Output the [X, Y] coordinate of the center of the cell containing the given text.  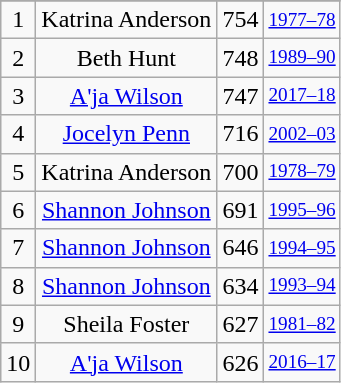
Jocelyn Penn [126, 134]
1 [18, 20]
1978–79 [302, 172]
700 [240, 172]
747 [240, 96]
748 [240, 58]
6 [18, 210]
2002–03 [302, 134]
691 [240, 210]
2 [18, 58]
Sheila Foster [126, 324]
1994–95 [302, 248]
627 [240, 324]
1995–96 [302, 210]
626 [240, 362]
4 [18, 134]
1993–94 [302, 286]
1981–82 [302, 324]
3 [18, 96]
9 [18, 324]
5 [18, 172]
754 [240, 20]
716 [240, 134]
8 [18, 286]
Beth Hunt [126, 58]
7 [18, 248]
10 [18, 362]
646 [240, 248]
1989–90 [302, 58]
2017–18 [302, 96]
2016–17 [302, 362]
1977–78 [302, 20]
634 [240, 286]
